Output the (x, y) coordinate of the center of the cell containing the given text.  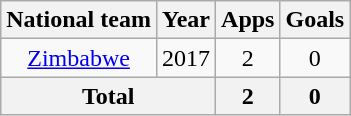
National team (79, 20)
Zimbabwe (79, 58)
2017 (186, 58)
Total (108, 96)
Year (186, 20)
Apps (248, 20)
Goals (315, 20)
